Capture the cell that displays the provided text and extract its (X, Y) central coordinate. 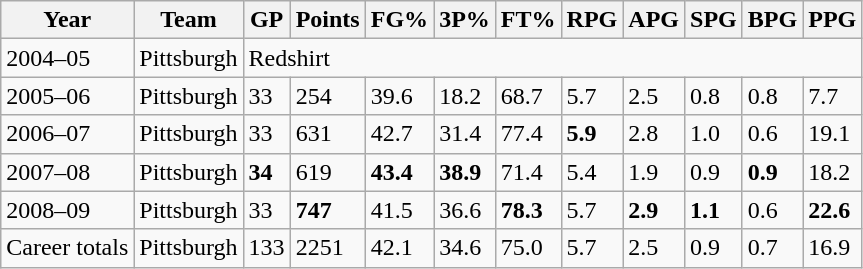
71.4 (528, 172)
38.9 (465, 172)
254 (328, 96)
5.9 (592, 134)
39.6 (399, 96)
Team (188, 20)
2251 (328, 248)
APG (654, 20)
7.7 (832, 96)
2006–07 (68, 134)
78.3 (528, 210)
2005–06 (68, 96)
0.7 (772, 248)
2004–05 (68, 58)
2.8 (654, 134)
631 (328, 134)
1.9 (654, 172)
34 (266, 172)
FG% (399, 20)
34.6 (465, 248)
2008–09 (68, 210)
Redshirt (552, 58)
1.1 (714, 210)
2.9 (654, 210)
GP (266, 20)
SPG (714, 20)
BPG (772, 20)
Career totals (68, 248)
19.1 (832, 134)
22.6 (832, 210)
1.0 (714, 134)
619 (328, 172)
42.1 (399, 248)
RPG (592, 20)
77.4 (528, 134)
Year (68, 20)
42.7 (399, 134)
133 (266, 248)
31.4 (465, 134)
PPG (832, 20)
747 (328, 210)
68.7 (528, 96)
36.6 (465, 210)
2007–08 (68, 172)
FT% (528, 20)
Points (328, 20)
43.4 (399, 172)
41.5 (399, 210)
5.4 (592, 172)
16.9 (832, 248)
75.0 (528, 248)
3P% (465, 20)
